Capture the cell that displays the provided text and extract its [X, Y] central coordinate. 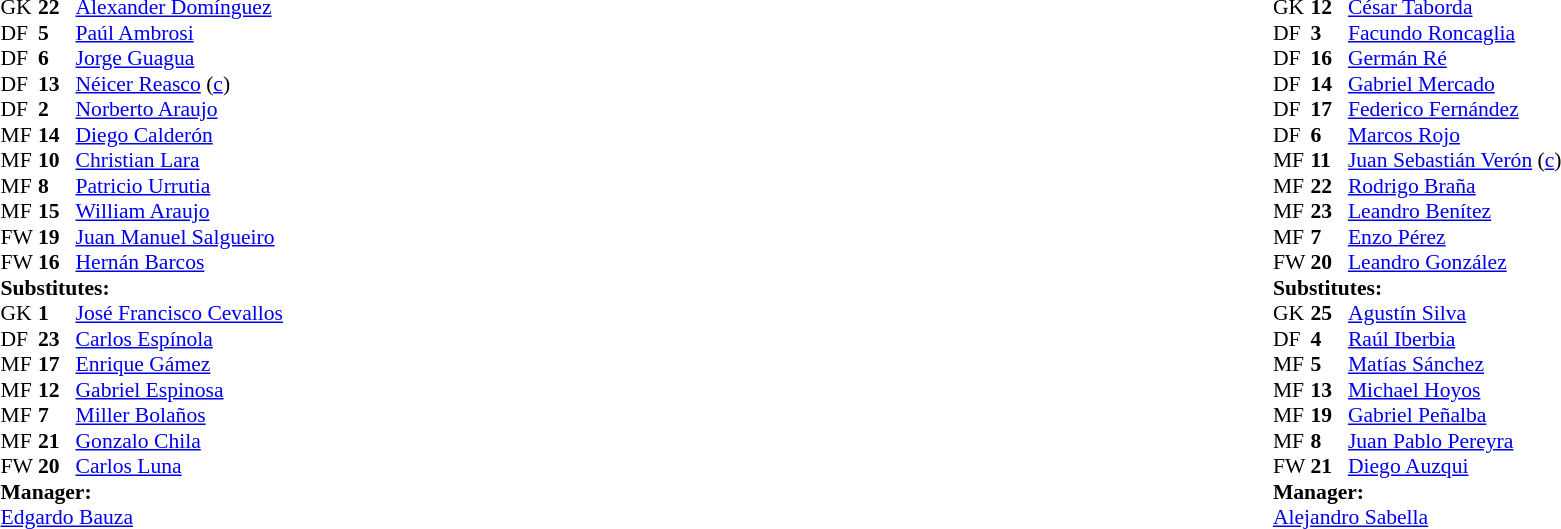
Norberto Araujo [180, 109]
3 [1329, 33]
25 [1329, 313]
2 [57, 109]
12 [57, 390]
Substitutes: [141, 288]
Juan Manuel Salgueiro [180, 237]
22 [1329, 186]
Hernán Barcos [180, 263]
15 [57, 211]
4 [1329, 339]
Néicer Reasco (c) [180, 84]
Enrique Gámez [180, 365]
Gonzalo Chila [180, 441]
Jorge Guagua [180, 59]
1 [57, 313]
Patricio Urrutia [180, 186]
Manager: [141, 492]
William Araujo [180, 211]
Gabriel Espinosa [180, 390]
Christian Lara [180, 161]
José Francisco Cevallos [180, 313]
Miller Bolaños [180, 415]
Paúl Ambrosi [180, 33]
11 [1329, 161]
10 [57, 161]
Diego Calderón [180, 135]
Carlos Luna [180, 467]
Carlos Espínola [180, 339]
